Capture the cell that displays the provided text and extract its [X, Y] central coordinate. 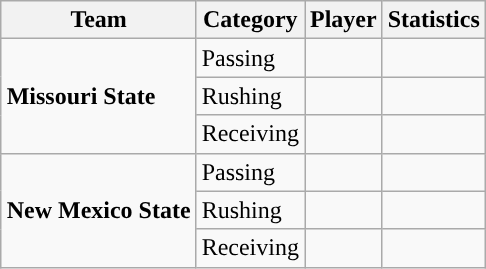
New Mexico State [98, 210]
Player [343, 20]
Category [250, 20]
Team [98, 20]
Missouri State [98, 96]
Statistics [434, 20]
